For the text-containing cell, return its midpoint in (X, Y) coordinate format. 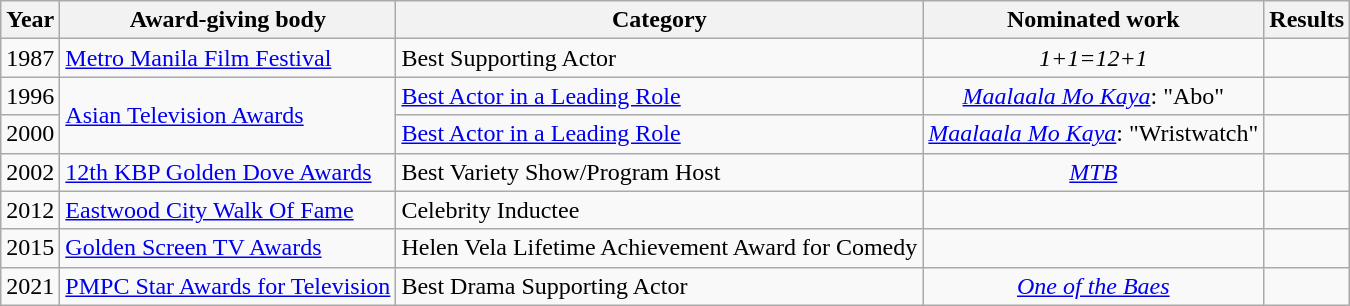
Eastwood City Walk Of Fame (228, 210)
Celebrity Inductee (660, 210)
One of the Baes (1094, 286)
Best Variety Show/Program Host (660, 172)
Award-giving body (228, 20)
Nominated work (1094, 20)
1+1=12+1 (1094, 58)
2012 (30, 210)
2000 (30, 134)
Helen Vela Lifetime Achievement Award for Comedy (660, 248)
MTB (1094, 172)
Year (30, 20)
Results (1307, 20)
1996 (30, 96)
1987 (30, 58)
Maalaala Mo Kaya: "Abo" (1094, 96)
Best Supporting Actor (660, 58)
Metro Manila Film Festival (228, 58)
Golden Screen TV Awards (228, 248)
PMPC Star Awards for Television (228, 286)
12th KBP Golden Dove Awards (228, 172)
2015 (30, 248)
Category (660, 20)
2002 (30, 172)
Best Drama Supporting Actor (660, 286)
2021 (30, 286)
Asian Television Awards (228, 115)
Maalaala Mo Kaya: "Wristwatch" (1094, 134)
